Determine the [x, y] coordinate at the center of the cell enclosing the given text.  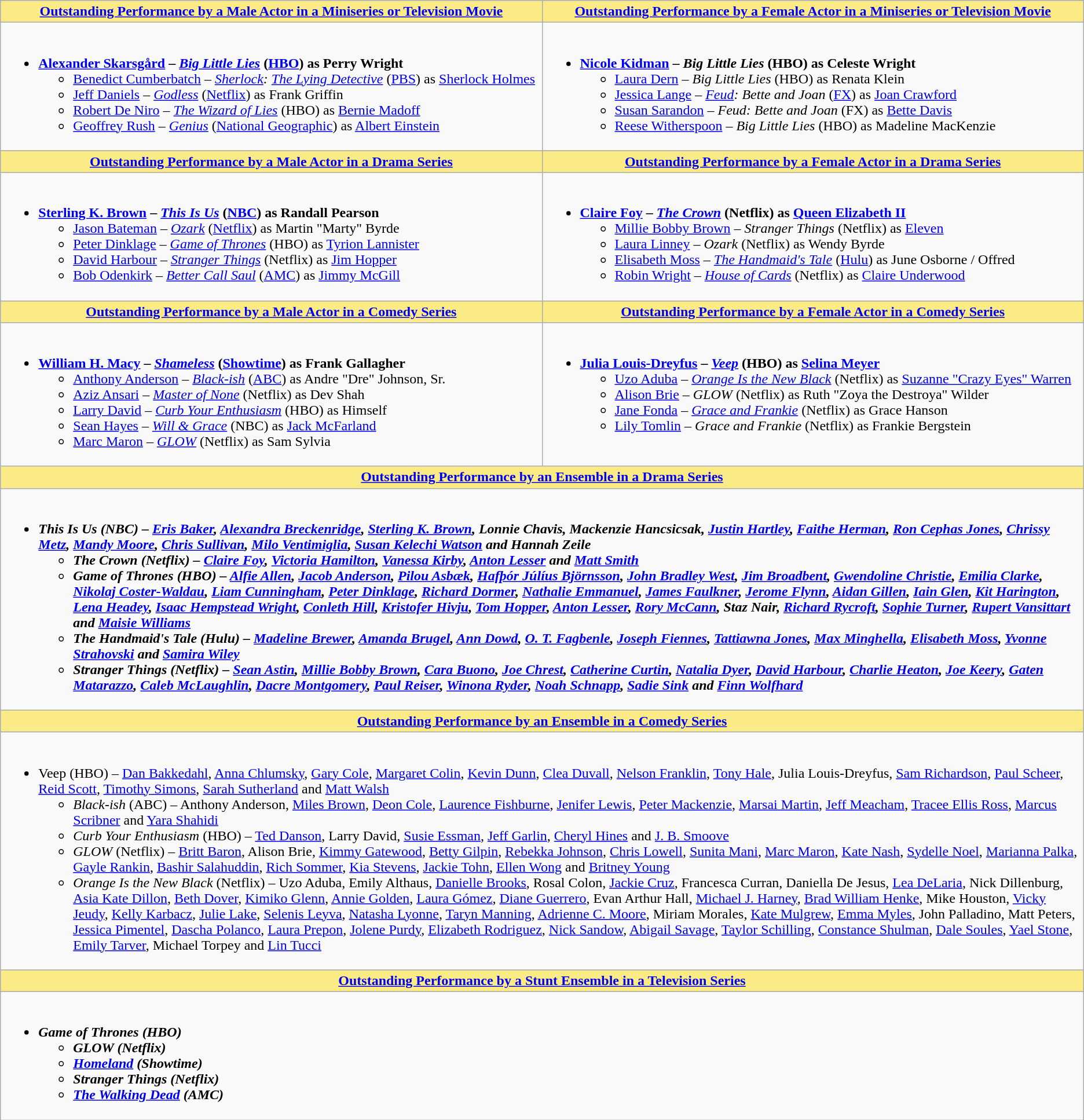
Outstanding Performance by a Male Actor in a Drama Series [271, 162]
Outstanding Performance by a Female Actor in a Drama Series [813, 162]
Outstanding Performance by a Female Actor in a Comedy Series [813, 312]
Outstanding Performance by a Stunt Ensemble in a Television Series [542, 980]
Outstanding Performance by a Male Actor in a Miniseries or Television Movie [271, 12]
Game of Thrones (HBO)GLOW (Netflix)Homeland (Showtime)Stranger Things (Netflix)The Walking Dead (AMC) [542, 1055]
Outstanding Performance by a Female Actor in a Miniseries or Television Movie [813, 12]
Outstanding Performance by an Ensemble in a Comedy Series [542, 721]
Outstanding Performance by a Male Actor in a Comedy Series [271, 312]
Outstanding Performance by an Ensemble in a Drama Series [542, 477]
